Search for the cell housing the specified text and yield its (X, Y) center coordinate. 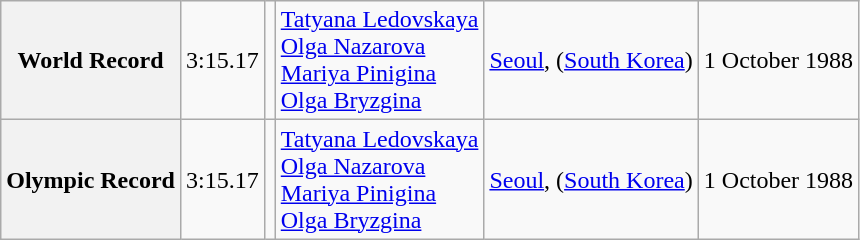
Olympic Record (91, 180)
World Record (91, 60)
